From the cell containing the given text, extract its center point as [X, Y] coordinate. 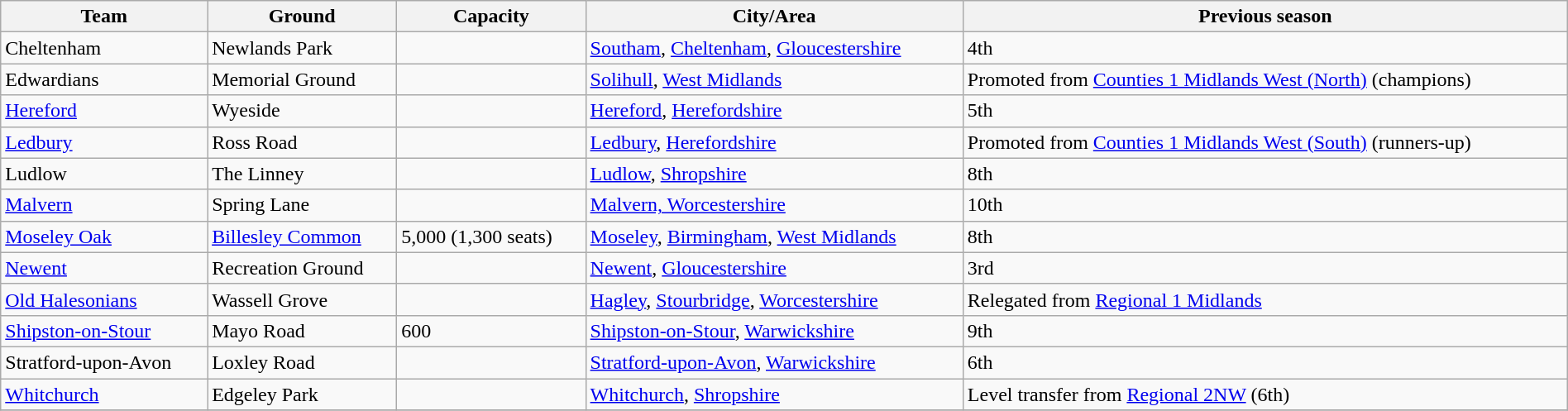
Solihull, West Midlands [774, 79]
Newlands Park [303, 48]
600 [491, 331]
Newent [104, 268]
Spring Lane [303, 205]
Malvern, Worcestershire [774, 205]
Whitchurch, Shropshire [774, 394]
Recreation Ground [303, 268]
Edgeley Park [303, 394]
Shipston-on-Stour [104, 331]
Old Halesonians [104, 299]
The Linney [303, 174]
Malvern [104, 205]
Cheltenham [104, 48]
3rd [1265, 268]
Level transfer from Regional 2NW (6th) [1265, 394]
Previous season [1265, 17]
Stratford-upon-Avon, Warwickshire [774, 362]
Promoted from Counties 1 Midlands West (South) (runners-up) [1265, 142]
Moseley, Birmingham, West Midlands [774, 237]
Ludlow [104, 174]
Ross Road [303, 142]
5th [1265, 111]
4th [1265, 48]
Ludlow, Shropshire [774, 174]
Memorial Ground [303, 79]
Ledbury, Herefordshire [774, 142]
Hagley, Stourbridge, Worcestershire [774, 299]
Wassell Grove [303, 299]
Capacity [491, 17]
Whitchurch [104, 394]
10th [1265, 205]
Hereford [104, 111]
Hereford, Herefordshire [774, 111]
Promoted from Counties 1 Midlands West (North) (champions) [1265, 79]
Edwardians [104, 79]
Ledbury [104, 142]
Wyeside [303, 111]
5,000 (1,300 seats) [491, 237]
Loxley Road [303, 362]
9th [1265, 331]
City/Area [774, 17]
Billesley Common [303, 237]
Shipston-on-Stour, Warwickshire [774, 331]
Mayo Road [303, 331]
Stratford-upon-Avon [104, 362]
6th [1265, 362]
Newent, Gloucestershire [774, 268]
Relegated from Regional 1 Midlands [1265, 299]
Team [104, 17]
Southam, Cheltenham, Gloucestershire [774, 48]
Moseley Oak [104, 237]
Ground [303, 17]
